For the text-containing cell, return its midpoint in (X, Y) coordinate format. 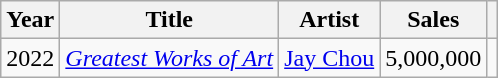
Year (30, 20)
5,000,000 (434, 58)
Title (170, 20)
Greatest Works of Art (170, 58)
Artist (330, 20)
2022 (30, 58)
Jay Chou (330, 58)
Sales (434, 20)
